Pinpoint the cell where the given text exists, returning its (x, y) midpoint coordinate. 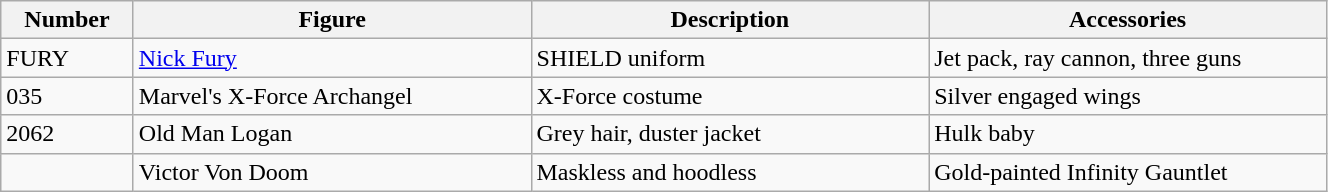
Victor Von Doom (332, 172)
SHIELD uniform (730, 58)
2062 (68, 134)
Gold-painted Infinity Gauntlet (1128, 172)
Silver engaged wings (1128, 96)
Description (730, 20)
Hulk baby (1128, 134)
FURY (68, 58)
Maskless and hoodless (730, 172)
Old Man Logan (332, 134)
Nick Fury (332, 58)
Number (68, 20)
Figure (332, 20)
Marvel's X-Force Archangel (332, 96)
Jet pack, ray cannon, three guns (1128, 58)
Grey hair, duster jacket (730, 134)
X-Force costume (730, 96)
Accessories (1128, 20)
035 (68, 96)
